For the text-containing cell, return its midpoint in [X, Y] coordinate format. 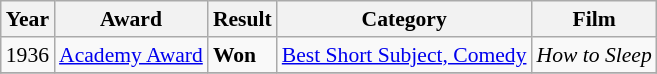
Award [131, 19]
How to Sleep [594, 55]
Category [404, 19]
Best Short Subject, Comedy [404, 55]
Result [242, 19]
1936 [28, 55]
Academy Award [131, 55]
Year [28, 19]
Film [594, 19]
Won [242, 55]
